Return (X, Y) of the center of cell containing provided text 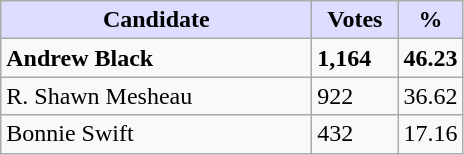
% (430, 20)
Candidate (156, 20)
1,164 (355, 58)
922 (355, 96)
36.62 (430, 96)
Votes (355, 20)
46.23 (430, 58)
432 (355, 134)
Andrew Black (156, 58)
Bonnie Swift (156, 134)
R. Shawn Mesheau (156, 96)
17.16 (430, 134)
